For the text-containing cell, return its midpoint in (X, Y) coordinate format. 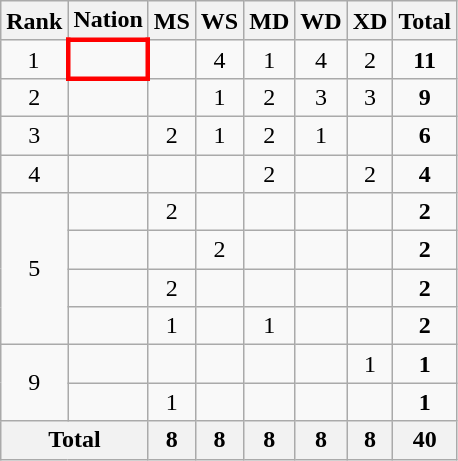
6 (425, 135)
Nation (108, 21)
WS (219, 21)
MS (172, 21)
MD (270, 21)
11 (425, 59)
WD (321, 21)
Rank (34, 21)
5 (34, 269)
XD (370, 21)
40 (425, 440)
